Pinpoint the cell where the given text exists, returning its [x, y] midpoint coordinate. 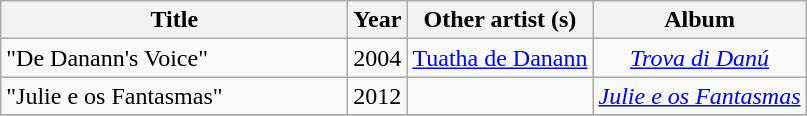
Trova di Danú [700, 58]
Title [174, 20]
"Julie e os Fantasmas" [174, 96]
2004 [378, 58]
2012 [378, 96]
Album [700, 20]
Julie e os Fantasmas [700, 96]
Other artist (s) [500, 20]
Year [378, 20]
"De Danann's Voice" [174, 58]
Tuatha de Danann [500, 58]
